Locate the cell with the specified text and output its (x, y) center coordinate. 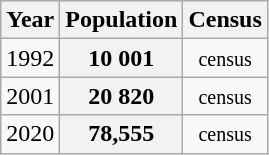
Population (122, 20)
1992 (30, 58)
10 001 (122, 58)
2020 (30, 134)
78,555 (122, 134)
2001 (30, 96)
20 820 (122, 96)
Census (225, 20)
Year (30, 20)
